Capture the cell that displays the provided text and extract its (x, y) central coordinate. 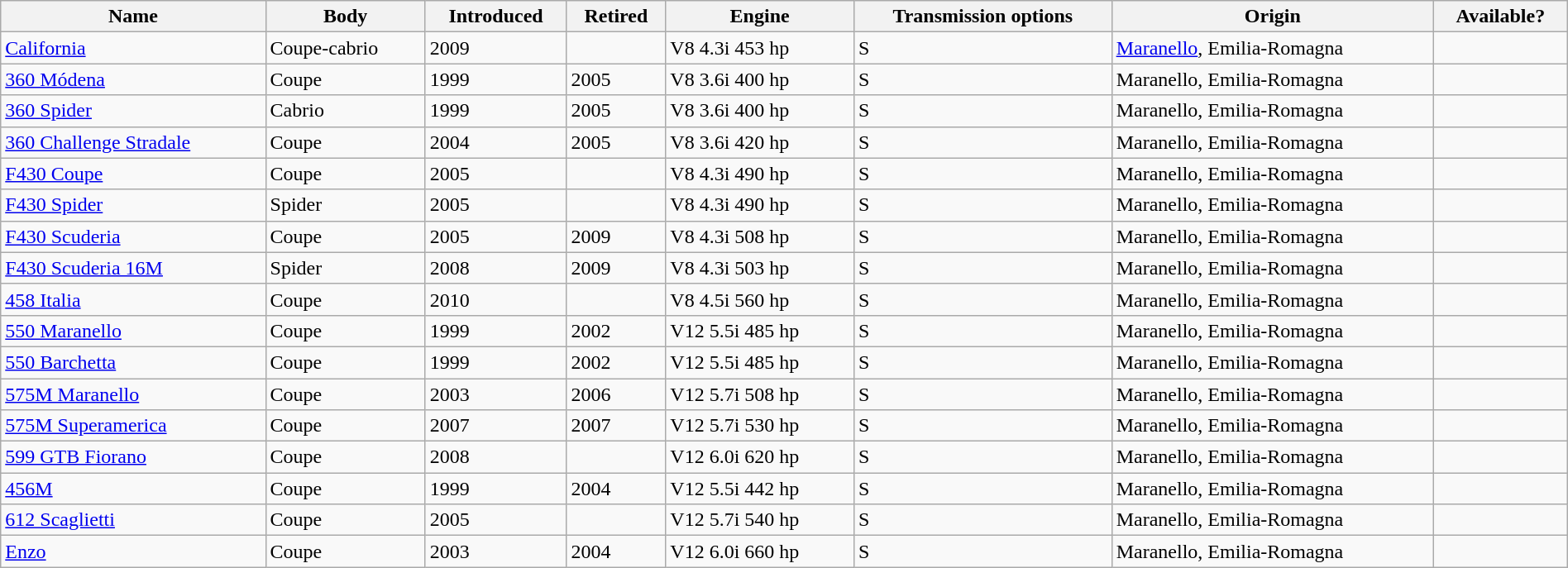
Enzo (133, 551)
Name (133, 17)
V8 4.3i 453 hp (760, 48)
Cabrio (346, 111)
360 Challenge Stradale (133, 142)
F430 Spider (133, 205)
Origin (1272, 17)
360 Spider (133, 111)
V12 6.0i 660 hp (760, 551)
550 Maranello (133, 331)
V8 3.6i 420 hp (760, 142)
Transmission options (982, 17)
575M Superamerica (133, 426)
V12 5.7i 530 hp (760, 426)
V8 4.3i 508 hp (760, 236)
V12 5.7i 508 hp (760, 394)
F430 Coupe (133, 174)
599 GTB Fiorano (133, 457)
Introduced (496, 17)
V12 5.5i 442 hp (760, 489)
V12 6.0i 620 hp (760, 457)
Available? (1500, 17)
550 Barchetta (133, 362)
2006 (616, 394)
V8 4.3i 503 hp (760, 268)
Body (346, 17)
458 Italia (133, 299)
Engine (760, 17)
612 Scaglietti (133, 520)
Coupe-cabrio (346, 48)
360 Módena (133, 79)
F430 Scuderia 16M (133, 268)
Retired (616, 17)
V12 5.7i 540 hp (760, 520)
F430 Scuderia (133, 236)
2010 (496, 299)
California (133, 48)
V8 4.5i 560 hp (760, 299)
575M Maranello (133, 394)
456M (133, 489)
